Determine the (X, Y) coordinate at the center of the cell enclosing the given text.  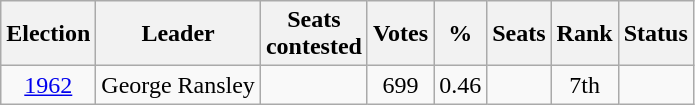
0.46 (460, 85)
George Ransley (178, 85)
Seatscontested (314, 34)
% (460, 34)
1962 (48, 85)
7th (584, 85)
699 (400, 85)
Status (656, 34)
Election (48, 34)
Rank (584, 34)
Leader (178, 34)
Seats (519, 34)
Votes (400, 34)
